Provide the [x, y] coordinate of the cell's center where the given text is located.  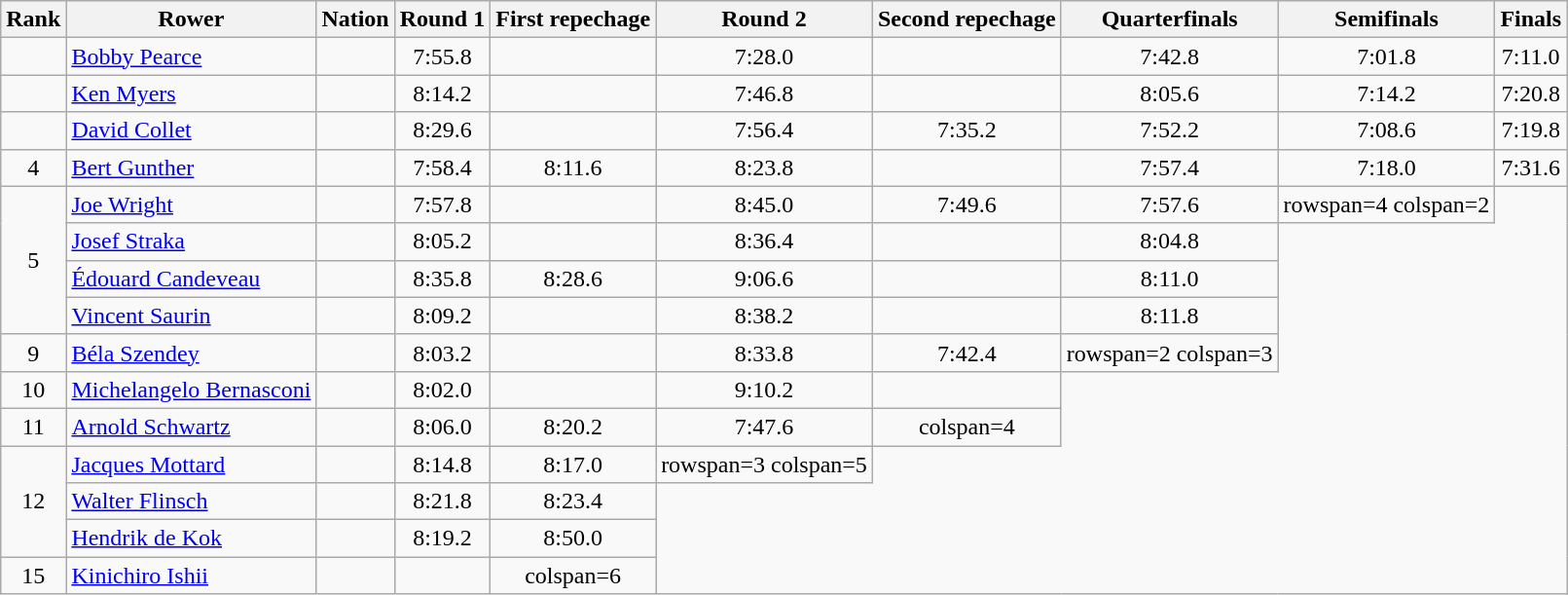
8:28.6 [573, 279]
5 [33, 260]
Jacques Mottard [191, 465]
First repechage [573, 19]
7:56.4 [765, 130]
8:03.2 [442, 353]
8:20.2 [573, 427]
Walter Flinsch [191, 502]
David Collet [191, 130]
8:45.0 [765, 205]
Round 1 [442, 19]
11 [33, 427]
10 [33, 390]
rowspan=4 colspan=2 [1386, 205]
8:19.2 [442, 539]
Josef Straka [191, 242]
8:14.8 [442, 465]
Kinichiro Ishii [191, 576]
7:52.2 [1170, 130]
9:06.6 [765, 279]
8:11.0 [1170, 279]
Ken Myers [191, 93]
7:57.4 [1170, 167]
8:04.8 [1170, 242]
7:28.0 [765, 56]
8:11.8 [1170, 316]
7:18.0 [1386, 167]
9:10.2 [765, 390]
8:50.0 [573, 539]
7:11.0 [1531, 56]
7:49.6 [966, 205]
7:20.8 [1531, 93]
7:35.2 [966, 130]
8:09.2 [442, 316]
Arnold Schwartz [191, 427]
8:05.2 [442, 242]
7:42.8 [1170, 56]
7:58.4 [442, 167]
7:31.6 [1531, 167]
Béla Szendey [191, 353]
rowspan=3 colspan=5 [765, 465]
15 [33, 576]
Hendrik de Kok [191, 539]
8:29.6 [442, 130]
9 [33, 353]
7:42.4 [966, 353]
colspan=4 [966, 427]
8:38.2 [765, 316]
8:05.6 [1170, 93]
8:23.4 [573, 502]
colspan=6 [573, 576]
7:46.8 [765, 93]
Rank [33, 19]
Joe Wright [191, 205]
8:36.4 [765, 242]
7:19.8 [1531, 130]
Semifinals [1386, 19]
Michelangelo Bernasconi [191, 390]
Bert Gunther [191, 167]
8:14.2 [442, 93]
12 [33, 502]
8:02.0 [442, 390]
Édouard Candeveau [191, 279]
7:47.6 [765, 427]
rowspan=2 colspan=3 [1170, 353]
8:23.8 [765, 167]
7:57.6 [1170, 205]
7:08.6 [1386, 130]
7:57.8 [442, 205]
Vincent Saurin [191, 316]
4 [33, 167]
Finals [1531, 19]
7:01.8 [1386, 56]
8:33.8 [765, 353]
8:06.0 [442, 427]
8:35.8 [442, 279]
8:11.6 [573, 167]
Second repechage [966, 19]
Quarterfinals [1170, 19]
Nation [355, 19]
8:21.8 [442, 502]
8:17.0 [573, 465]
Bobby Pearce [191, 56]
Round 2 [765, 19]
Rower [191, 19]
7:55.8 [442, 56]
7:14.2 [1386, 93]
